For the text-containing cell, return its midpoint in [X, Y] coordinate format. 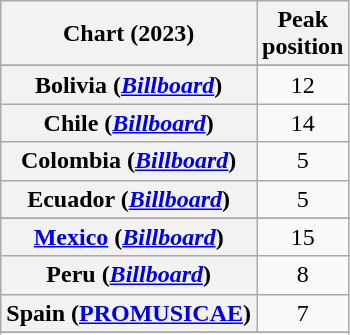
Chile (Billboard) [129, 123]
Colombia (Billboard) [129, 161]
Mexico (Billboard) [129, 237]
Chart (2023) [129, 34]
8 [303, 275]
7 [303, 313]
14 [303, 123]
12 [303, 85]
Bolivia (Billboard) [129, 85]
Peakposition [303, 34]
Peru (Billboard) [129, 275]
15 [303, 237]
Ecuador (Billboard) [129, 199]
Spain (PROMUSICAE) [129, 313]
